Search for the cell housing the specified text and yield its (x, y) center coordinate. 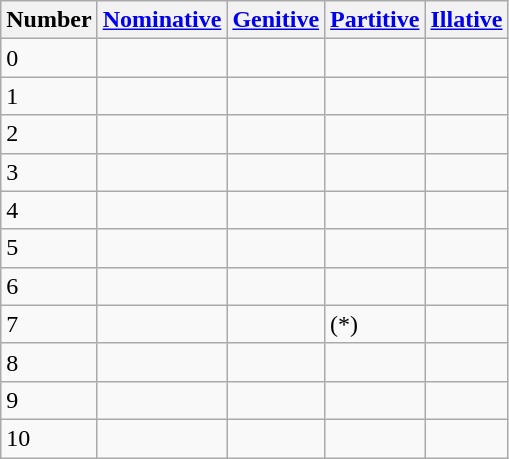
5 (49, 248)
1 (49, 96)
(*) (375, 324)
Nominative (162, 20)
10 (49, 438)
4 (49, 210)
9 (49, 400)
Illative (466, 20)
Number (49, 20)
3 (49, 172)
2 (49, 134)
8 (49, 362)
6 (49, 286)
7 (49, 324)
Genitive (276, 20)
Partitive (375, 20)
0 (49, 58)
